Identify which cell holds the provided text, then report its [x, y] central coordinate. 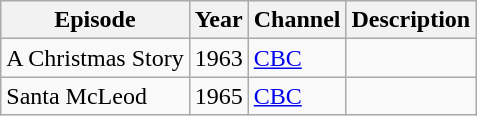
1965 [218, 96]
Santa McLeod [95, 96]
Description [411, 20]
Year [218, 20]
Episode [95, 20]
A Christmas Story [95, 58]
Channel [297, 20]
1963 [218, 58]
